Extract the (x, y) coordinate from the center of the cell holding the provided text.  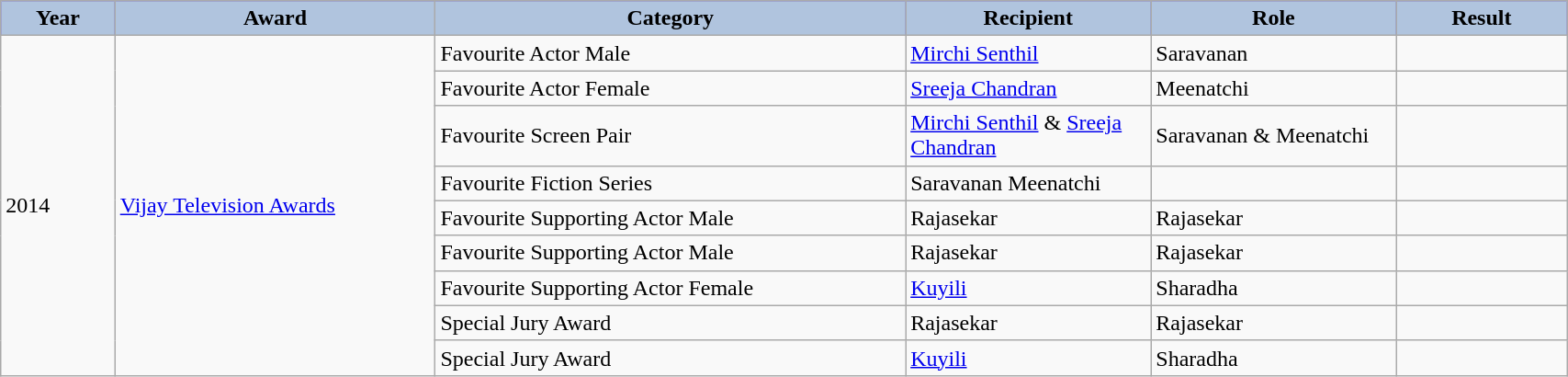
Saravanan (1273, 53)
Result (1482, 18)
Favourite Supporting Actor Female (671, 288)
Saravanan Meenatchi (1029, 183)
Mirchi Senthil (1029, 53)
Mirchi Senthil & Sreeja Chandran (1029, 136)
Year (58, 18)
Sreeja Chandran (1029, 88)
Favourite Fiction Series (671, 183)
Meenatchi (1273, 88)
Recipient (1029, 18)
2014 (58, 206)
Role (1273, 18)
Favourite Actor Male (671, 53)
Award (276, 18)
Vijay Television Awards (276, 206)
Category (671, 18)
Favourite Actor Female (671, 88)
Saravanan & Meenatchi (1273, 136)
Favourite Screen Pair (671, 136)
